Provide the (x, y) coordinate of the cell's center where the given text is located.  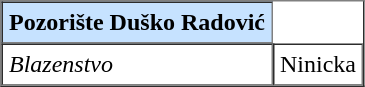
Blazenstvo (138, 65)
Pozorište Duško Radović (138, 23)
Ninicka (318, 65)
